Locate the cell with the specified text and output its [x, y] center coordinate. 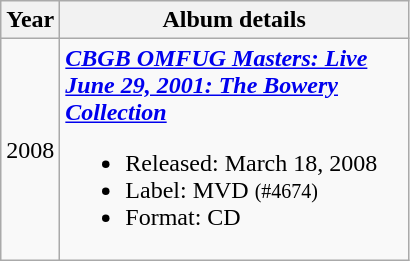
Year [30, 20]
CBGB OMFUG Masters: Live June 29, 2001: The Bowery CollectionReleased: March 18, 2008Label: MVD (#4674)Format: CD [234, 150]
Album details [234, 20]
2008 [30, 150]
